Capture the cell that displays the provided text and extract its [X, Y] central coordinate. 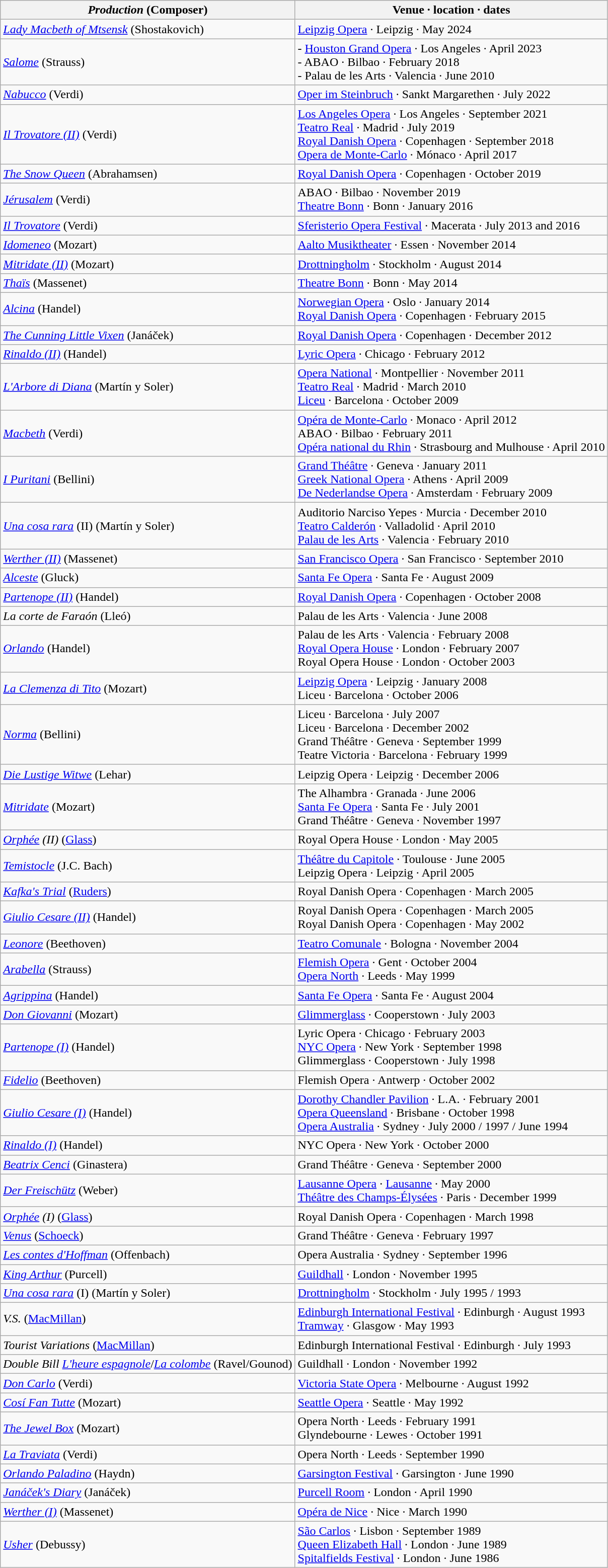
The Alhambra · Granada · June 2006Santa Fe Opera · Santa Fe · July 2001Grand Théâtre · Geneva · November 1997 [451, 807]
Opera North · Leeds · February 1991 Glyndebourne · Lewes · October 1991 [451, 1428]
Leipzig Opera · Leipzig · May 2024 [451, 29]
Royal Danish Opera · Copenhagen · December 2012 [451, 335]
Rinaldo (I) (Handel) [148, 1145]
Royal Danish Opera · Copenhagen · October 2008 [451, 597]
Théâtre du Capitole · Toulouse · June 2005Leipzig Opera · Leipzig · April 2005 [451, 866]
Der Freischütz (Weber) [148, 1191]
Grand Théâtre · Geneva · September 2000 [451, 1164]
Victoria State Opera · Melbourne · August 1992 [451, 1383]
La Traviata (Verdi) [148, 1454]
Il Trovatore (Verdi) [148, 225]
Arabella (Strauss) [148, 969]
Orphée (II) (Glass) [148, 839]
Lyric Opera · Chicago · February 2012 [451, 354]
Oper im Steinbruch · Sankt Margarethen · July 2022 [451, 95]
Mitridate (Mozart) [148, 807]
Opera National · Montpellier · November 2011Teatro Real · Madrid · March 2010Liceu · Barcelona · October 2009 [451, 387]
Leipzig Opera · Leipzig · January 2008Liceu · Barcelona · October 2006 [451, 688]
Fidelio (Beethoven) [148, 1080]
Opéra de Nice · Nice · March 1990 [451, 1512]
Liceu · Barcelona · July 2007Liceu · Barcelona · December 2002Grand Théâtre · Geneva · September 1999Teatre Victoria · Barcelona · February 1999 [451, 735]
Palau de les Arts · Valencia · June 2008 [451, 616]
ABAO · Bilbao · November 2019Theatre Bonn · Bonn · January 2016 [451, 199]
Royal Danish Opera · Copenhagen · March 2005 [451, 892]
Partenope (I) (Handel) [148, 1047]
Giulio Cesare (I) (Handel) [148, 1113]
Rinaldo (II) (Handel) [148, 354]
La Clemenza di Tito (Mozart) [148, 688]
Thaïs (Massenet) [148, 283]
Jérusalem (Verdi) [148, 199]
Opera North · Leeds · September 1990 [451, 1454]
Opera Australia · Sydney · September 1996 [451, 1255]
Nabucco (Verdi) [148, 95]
Leonore (Beethoven) [148, 944]
The Snow Queen (Abrahamsen) [148, 174]
Janáček's Diary (Janáček) [148, 1493]
The Cunning Little Vixen (Janáček) [148, 335]
Beatrix Cenci (Ginastera) [148, 1164]
Santa Fe Opera · Santa Fe · August 2009 [451, 578]
Usher (Debussy) [148, 1544]
Mitridate (II) (Mozart) [148, 264]
Orlando (Handel) [148, 649]
Production (Composer) [148, 10]
Double Bill L'heure espagnole/La colombe (Ravel/Gounod) [148, 1364]
Partenope (II) (Handel) [148, 597]
Grand Théâtre · Geneva · February 1997 [451, 1235]
Theatre Bonn · Bonn · May 2014 [451, 283]
Temistocle (J.C. Bach) [148, 866]
Santa Fe Opera · Santa Fe · August 2004 [451, 995]
San Francisco Opera · San Francisco · September 2010 [451, 559]
Flemish Opera · Antwerp · October 2002 [451, 1080]
Royal Danish Opera · Copenhagen · March 2005Royal Danish Opera · Copenhagen · May 2002 [451, 918]
Werther (II) (Massenet) [148, 559]
Flemish Opera · Gent · October 2004Opera North · Leeds · May 1999 [451, 969]
Idomeneo (Mozart) [148, 245]
- Houston Grand Opera · Los Angeles · April 2023- ABAO · Bilbao · February 2018 - Palau de les Arts · Valencia · June 2010 [451, 62]
Edinburgh International Festival · Edinburgh · August 1993Tramway · Glasgow · May 1993 [451, 1319]
Norma (Bellini) [148, 735]
Garsington Festival · Garsington · June 1990 [451, 1473]
Die Lustige Witwe (Lehar) [148, 774]
Drottningholm · Stockholm · August 2014 [451, 264]
Tourist Variations (MacMillan) [148, 1345]
Kafka's Trial (Ruders) [148, 892]
King Arthur (Purcell) [148, 1274]
Seattle Opera · Seattle · May 1992 [451, 1402]
Lyric Opera · Chicago · February 2003NYC Opera · New York · September 1998Glimmerglass · Cooperstown · July 1998 [451, 1047]
Alceste (Gluck) [148, 578]
Norwegian Opera · Oslo · January 2014 Royal Danish Opera · Copenhagen · February 2015 [451, 309]
Alcina (Handel) [148, 309]
Leipzig Opera · Leipzig · December 2006 [451, 774]
Macbeth (Verdi) [148, 433]
L'Arbore di Diana (Martín y Soler) [148, 387]
Lady Macbeth of Mtsensk (Shostakovich) [148, 29]
Les contes d'Hoffman (Offenbach) [148, 1255]
Il Trovatore (II) (Verdi) [148, 134]
La corte de Faraón (Lleó) [148, 616]
Royal Opera House · London · May 2005 [451, 839]
The Jewel Box (Mozart) [148, 1428]
Don Giovanni (Mozart) [148, 1014]
Dorothy Chandler Pavilion · L.A. · February 2001Opera Queensland · Brisbane · October 1998Opera Australia · Sydney · July 2000 / 1997 / June 1994 [451, 1113]
Purcell Room · London · April 1990 [451, 1493]
Cosí Fan Tutte (Mozart) [148, 1402]
Royal Danish Opera · Copenhagen · October 2019 [451, 174]
Glimmerglass · Cooperstown · July 2003 [451, 1014]
Guildhall · London · November 1995 [451, 1274]
Royal Danish Opera · Copenhagen · March 1998 [451, 1216]
Drottningholm · Stockholm · July 1995 / 1993 [451, 1293]
Una cosa rara (I) (Martín y Soler) [148, 1293]
Grand Théâtre · Geneva · January 2011Greek National Opera · Athens · April 2009De Nederlandse Opera · Amsterdam · February 2009 [451, 480]
Palau de les Arts · Valencia · February 2008Royal Opera House · London · February 2007Royal Opera House · London · October 2003 [451, 649]
Giulio Cesare (II) (Handel) [148, 918]
Edinburgh International Festival · Edinburgh · July 1993 [451, 1345]
Guildhall · London · November 1992 [451, 1364]
Venue · location · dates [451, 10]
Don Carlo (Verdi) [148, 1383]
Sferisterio Opera Festival · Macerata · July 2013 and 2016 [451, 225]
Werther (I) (Massenet) [148, 1512]
Venus (Schoeck) [148, 1235]
São Carlos · Lisbon · September 1989Queen Elizabeth Hall · London · June 1989Spitalfields Festival · London · June 1986 [451, 1544]
Opéra de Monte-Carlo · Monaco · April 2012ABAO · Bilbao · February 2011Opéra national du Rhin · Strasbourg and Mulhouse · April 2010 [451, 433]
V.S. (MacMillan) [148, 1319]
I Puritani (Bellini) [148, 480]
Salome (Strauss) [148, 62]
Aalto Musiktheater · Essen · November 2014 [451, 245]
Teatro Comunale · Bologna · November 2004 [451, 944]
Orphée (I) (Glass) [148, 1216]
Auditorio Narciso Yepes · Murcia · December 2010Teatro Calderón · Valladolid · April 2010Palau de les Arts · Valencia · February 2010 [451, 526]
Agrippina (Handel) [148, 995]
Una cosa rara (II) (Martín y Soler) [148, 526]
Lausanne Opera · Lausanne · May 2000Théâtre des Champs-Élysées · Paris · December 1999 [451, 1191]
Orlando Paladino (Haydn) [148, 1473]
NYC Opera · New York · October 2000 [451, 1145]
